Pinpoint the cell where the given text exists, returning its [X, Y] midpoint coordinate. 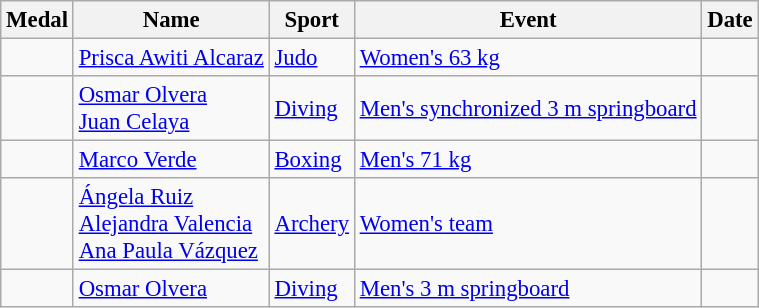
Date [730, 20]
Marco Verde [171, 160]
Osmar OlveraJuan Celaya [171, 108]
Prisca Awiti Alcaraz [171, 58]
Judo [312, 58]
Archery [312, 224]
Name [171, 20]
Boxing [312, 160]
Men's 3 m springboard [528, 289]
Medal [38, 20]
Men's synchronized 3 m springboard [528, 108]
Women's 63 kg [528, 58]
Osmar Olvera [171, 289]
Sport [312, 20]
Event [528, 20]
Women's team [528, 224]
Ángela RuizAlejandra ValenciaAna Paula Vázquez [171, 224]
Men's 71 kg [528, 160]
